Determine the (x, y) coordinate at the center of the cell enclosing the given text.  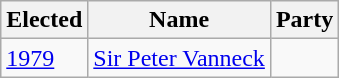
1979 (44, 58)
Name (180, 20)
Sir Peter Vanneck (180, 58)
Elected (44, 20)
Party (304, 20)
